Extract the (X, Y) coordinate from the center of the cell holding the provided text.  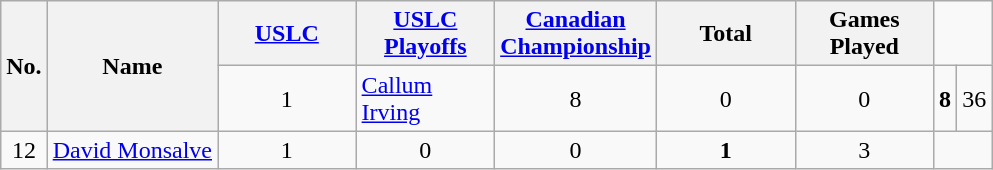
No. (24, 66)
Canadian Championship (576, 34)
Name (132, 66)
3 (864, 150)
Total (726, 34)
USLC Playoffs (426, 34)
David Monsalve (132, 150)
12 (24, 150)
Games Played (864, 34)
36 (974, 98)
Callum Irving (426, 98)
USLC (288, 34)
